Determine the [X, Y] coordinate at the center of the cell enclosing the given text.  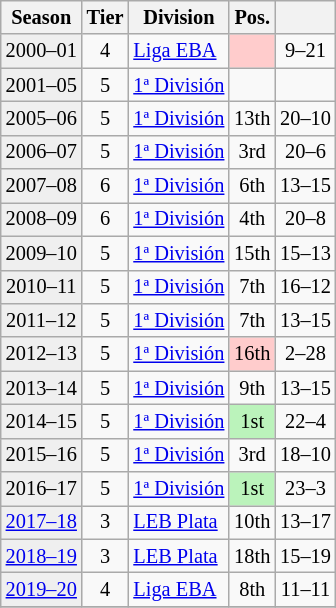
6th [252, 186]
10th [252, 522]
4th [252, 219]
Pos. [252, 17]
Season [42, 17]
2013–14 [42, 388]
20–8 [306, 219]
2007–08 [42, 186]
20–6 [306, 152]
2012–13 [42, 354]
20–10 [306, 118]
9–21 [306, 51]
2–28 [306, 354]
13–17 [306, 522]
2005–06 [42, 118]
18–10 [306, 455]
16th [252, 354]
2014–15 [42, 421]
15–13 [306, 253]
2017–18 [42, 522]
16–12 [306, 287]
2009–10 [42, 253]
9th [252, 388]
2019–20 [42, 589]
15–19 [306, 556]
15th [252, 253]
2001–05 [42, 85]
2015–16 [42, 455]
11–11 [306, 589]
2011–12 [42, 320]
2006–07 [42, 152]
Division [178, 17]
2016–17 [42, 489]
2018–19 [42, 556]
2010–11 [42, 287]
Tier [106, 17]
13th [252, 118]
2000–01 [42, 51]
22–4 [306, 421]
18th [252, 556]
23–3 [306, 489]
2008–09 [42, 219]
8th [252, 589]
